Identify which cell holds the provided text, then report its [X, Y] central coordinate. 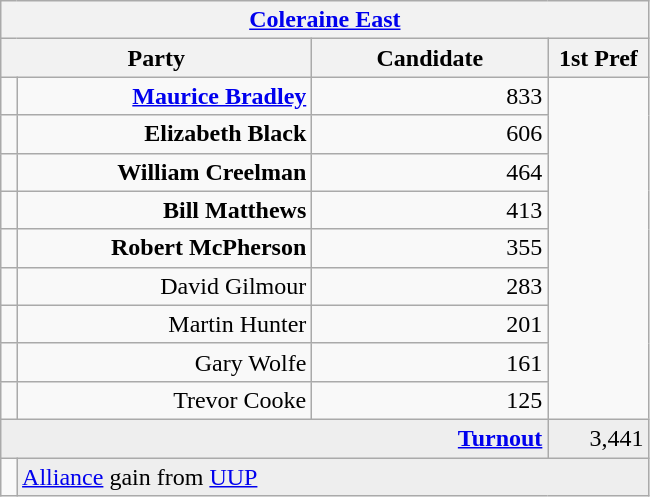
Coleraine East [325, 20]
Bill Matthews [164, 210]
Turnout [274, 438]
464 [430, 172]
Party [156, 58]
William Creelman [164, 172]
3,441 [598, 438]
Elizabeth Black [164, 134]
Alliance gain from UUP [333, 477]
413 [430, 210]
125 [430, 400]
Maurice Bradley [164, 96]
355 [430, 248]
1st Pref [598, 58]
Candidate [430, 58]
Gary Wolfe [164, 362]
283 [430, 286]
Robert McPherson [164, 248]
606 [430, 134]
833 [430, 96]
Martin Hunter [164, 324]
201 [430, 324]
Trevor Cooke [164, 400]
David Gilmour [164, 286]
161 [430, 362]
